Provide the [x, y] coordinate of the cell's center where the given text is located.  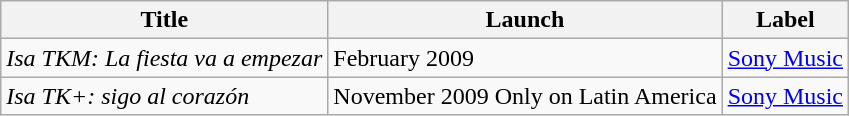
Label [785, 20]
Isa TK+: sigo al corazón [164, 96]
Isa TKM: La fiesta va a empezar [164, 58]
Title [164, 20]
November 2009 Only on Latin America [525, 96]
February 2009 [525, 58]
Launch [525, 20]
